Extract the (X, Y) coordinate from the center of the cell holding the provided text.  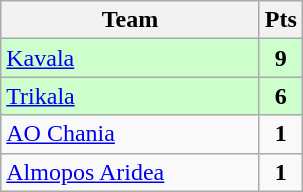
9 (280, 58)
Kavala (130, 58)
6 (280, 96)
Team (130, 20)
Almopos Aridea (130, 172)
Trikala (130, 96)
Pts (280, 20)
AO Chania (130, 134)
